Capture the cell that displays the provided text and extract its (x, y) central coordinate. 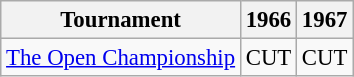
The Open Championship (121, 58)
Tournament (121, 20)
1967 (325, 20)
1966 (268, 20)
